Provide the (x, y) coordinate of the cell's center where the given text is located.  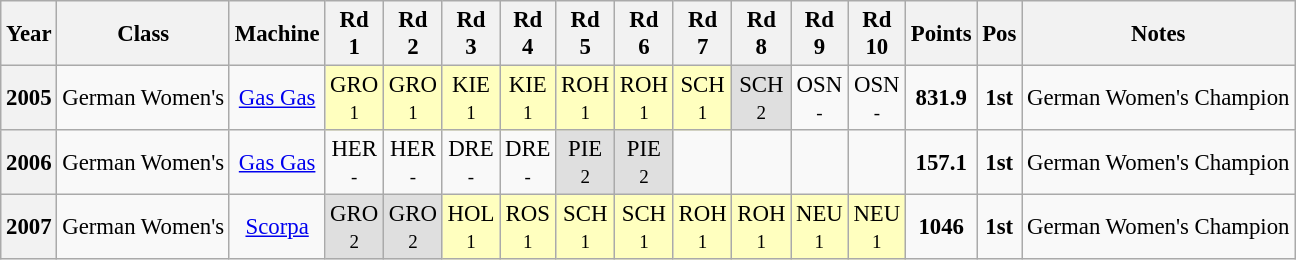
Class (144, 34)
2005 (29, 98)
Rd2 (414, 34)
Rd8 (762, 34)
Scorpa (276, 228)
Rd3 (470, 34)
Rd9 (820, 34)
HOL1 (470, 228)
157.1 (942, 162)
ROS1 (528, 228)
Notes (1158, 34)
831.9 (942, 98)
2006 (29, 162)
Rd1 (354, 34)
1046 (942, 228)
2007 (29, 228)
Rd10 (876, 34)
Points (942, 34)
Rd5 (586, 34)
Pos (1000, 34)
Rd4 (528, 34)
Machine (276, 34)
Rd7 (702, 34)
Year (29, 34)
Rd6 (644, 34)
SCH2 (762, 98)
